Provide the (X, Y) coordinate of the cell's center where the given text is located.  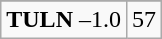
TULN –1.0 (64, 20)
57 (144, 20)
